Scan for the cell matching the given text and deliver its [x, y] coordinate at center. 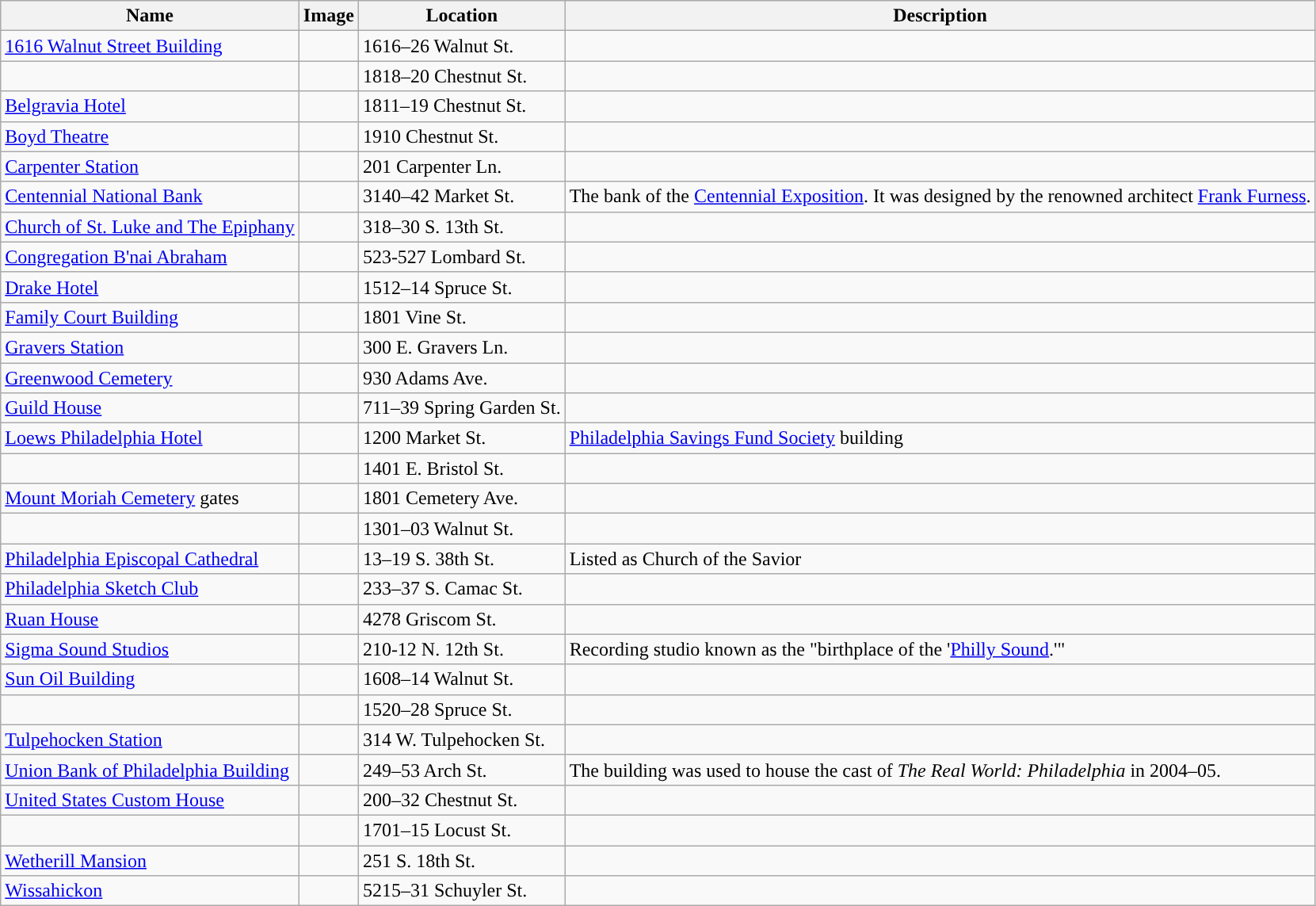
Carpenter Station [151, 166]
1401 E. Bristol St. [461, 468]
Guild House [151, 408]
1616 Walnut Street Building [151, 46]
5215–31 Schuyler St. [461, 891]
Drake Hotel [151, 287]
The building was used to house the cast of The Real World: Philadelphia in 2004–05. [940, 770]
Family Court Building [151, 317]
3140–42 Market St. [461, 197]
Location [461, 16]
711–39 Spring Garden St. [461, 408]
Wissahickon [151, 891]
1801 Vine St. [461, 317]
1512–14 Spruce St. [461, 287]
523-527 Lombard St. [461, 257]
1200 Market St. [461, 438]
930 Adams Ave. [461, 378]
251 S. 18th St. [461, 860]
Greenwood Cemetery [151, 378]
Centennial National Bank [151, 197]
Mount Moriah Cemetery gates [151, 499]
1608–14 Walnut St. [461, 679]
Philadelphia Sketch Club [151, 589]
The bank of the Centennial Exposition. It was designed by the renowned architect Frank Furness. [940, 197]
Gravers Station [151, 347]
233–37 S. Camac St. [461, 589]
Description [940, 16]
318–30 S. 13th St. [461, 227]
1801 Cemetery Ave. [461, 499]
1616–26 Walnut St. [461, 46]
Philadelphia Savings Fund Society building [940, 438]
Recording studio known as the "birthplace of the 'Philly Sound.'" [940, 649]
United States Custom House [151, 800]
Wetherill Mansion [151, 860]
1520–28 Spruce St. [461, 709]
Congregation B'nai Abraham [151, 257]
1811–19 Chestnut St. [461, 106]
200–32 Chestnut St. [461, 800]
Union Bank of Philadelphia Building [151, 770]
Boyd Theatre [151, 136]
201 Carpenter Ln. [461, 166]
210-12 N. 12th St. [461, 649]
Ruan House [151, 619]
4278 Griscom St. [461, 619]
1818–20 Chestnut St. [461, 76]
Name [151, 16]
300 E. Gravers Ln. [461, 347]
Church of St. Luke and The Epiphany [151, 227]
Listed as Church of the Savior [940, 559]
Image [328, 16]
249–53 Arch St. [461, 770]
1301–03 Walnut St. [461, 529]
Philadelphia Episcopal Cathedral [151, 559]
Tulpehocken Station [151, 740]
Belgravia Hotel [151, 106]
Loews Philadelphia Hotel [151, 438]
Sun Oil Building [151, 679]
Sigma Sound Studios [151, 649]
314 W. Tulpehocken St. [461, 740]
1910 Chestnut St. [461, 136]
1701–15 Locust St. [461, 830]
13–19 S. 38th St. [461, 559]
